Scan for the cell matching the given text and deliver its (X, Y) coordinate at center. 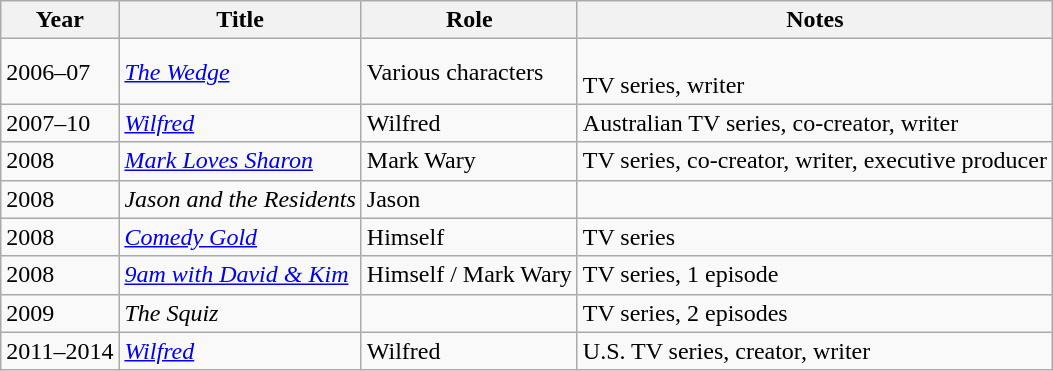
Mark Loves Sharon (240, 161)
Australian TV series, co-creator, writer (814, 123)
Title (240, 20)
TV series, 1 episode (814, 275)
Role (469, 20)
TV series (814, 237)
Himself (469, 237)
The Wedge (240, 72)
Notes (814, 20)
U.S. TV series, creator, writer (814, 351)
Mark Wary (469, 161)
The Squiz (240, 313)
Himself / Mark Wary (469, 275)
Year (60, 20)
Various characters (469, 72)
Jason (469, 199)
2006–07 (60, 72)
2009 (60, 313)
9am with David & Kim (240, 275)
TV series, co-creator, writer, executive producer (814, 161)
TV series, writer (814, 72)
2007–10 (60, 123)
2011–2014 (60, 351)
Comedy Gold (240, 237)
TV series, 2 episodes (814, 313)
Jason and the Residents (240, 199)
